Provide the [x, y] coordinate of the cell's center where the given text is located.  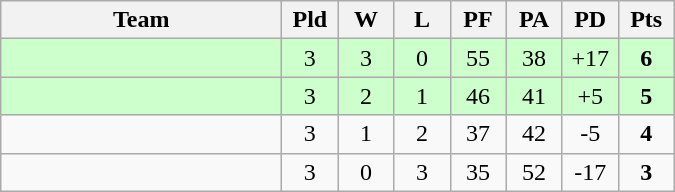
+5 [590, 96]
PA [534, 20]
52 [534, 172]
Pld [310, 20]
38 [534, 58]
35 [478, 172]
6 [646, 58]
L [422, 20]
46 [478, 96]
Team [142, 20]
Pts [646, 20]
5 [646, 96]
41 [534, 96]
PF [478, 20]
55 [478, 58]
42 [534, 134]
PD [590, 20]
37 [478, 134]
-5 [590, 134]
W [366, 20]
4 [646, 134]
+17 [590, 58]
-17 [590, 172]
